Identify which cell holds the provided text, then report its [X, Y] central coordinate. 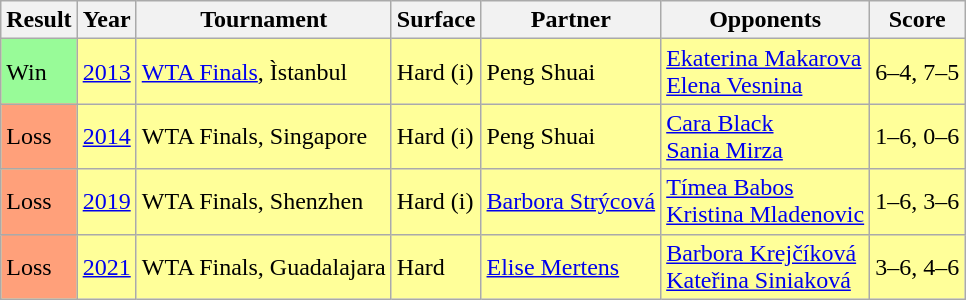
2014 [106, 136]
WTA Finals, Shenzhen [264, 202]
Partner [571, 20]
Surface [436, 20]
Tímea Babos Kristina Mladenovic [766, 202]
WTA Finals, Singapore [264, 136]
Barbora Krejčíková Kateřina Siniaková [766, 266]
Hard [436, 266]
3–6, 4–6 [918, 266]
Result [39, 20]
6–4, 7–5 [918, 72]
WTA Finals, Ìstanbul [264, 72]
WTA Finals, Guadalajara [264, 266]
2019 [106, 202]
2021 [106, 266]
2013 [106, 72]
Win [39, 72]
Ekaterina Makarova Elena Vesnina [766, 72]
Opponents [766, 20]
Cara Black Sania Mirza [766, 136]
Score [918, 20]
Year [106, 20]
1–6, 3–6 [918, 202]
Tournament [264, 20]
Elise Mertens [571, 266]
1–6, 0–6 [918, 136]
Barbora Strýcová [571, 202]
